Extract the [X, Y] coordinate from the center of the cell holding the provided text.  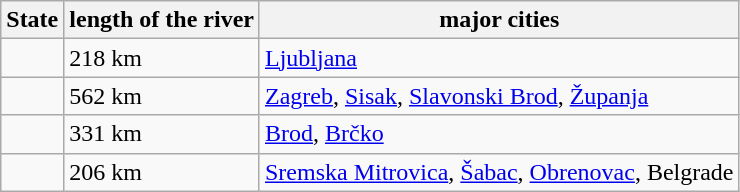
206 km [162, 172]
length of the river [162, 20]
Ljubljana [499, 58]
State [32, 20]
Zagreb, Sisak, Slavonski Brod, Županja [499, 96]
major cities [499, 20]
Brod, Brčko [499, 134]
Sremska Mitrovica, Šabac, Obrenovac, Belgrade [499, 172]
331 km [162, 134]
218 km [162, 58]
562 km [162, 96]
